Provide the [X, Y] coordinate of the cell's center where the given text is located.  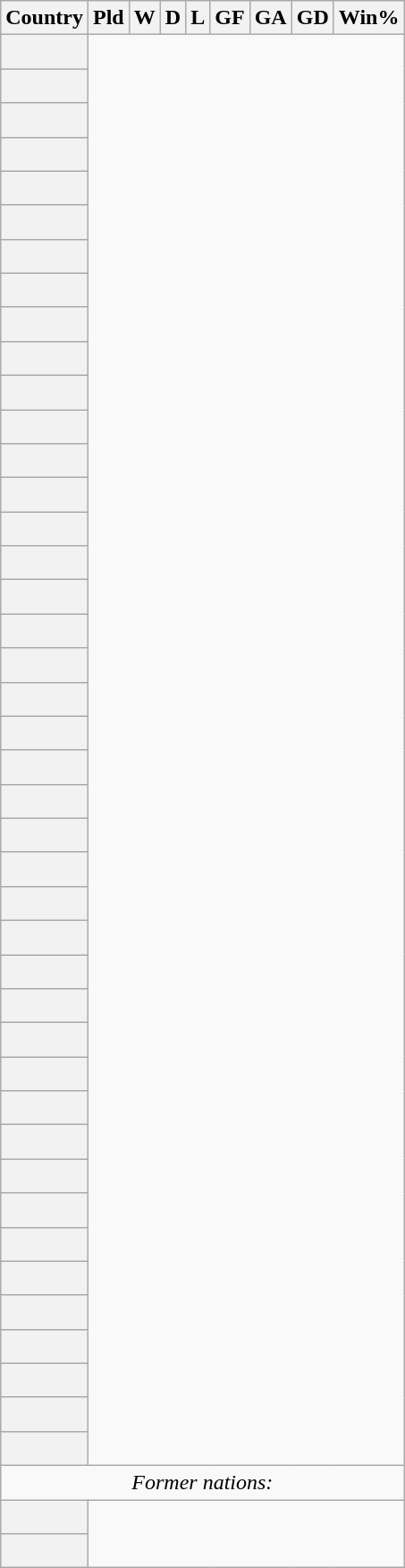
GD [313, 18]
D [173, 18]
Pld [108, 18]
Win% [368, 18]
L [198, 18]
Former nations: [202, 1482]
W [145, 18]
Country [45, 18]
GF [230, 18]
GA [270, 18]
